Detect which cell encompasses the target text, then output its [X, Y] center coordinate. 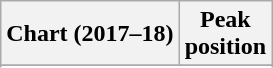
Chart (2017–18) [90, 34]
Peakposition [225, 34]
